Search for the cell housing the specified text and yield its (x, y) center coordinate. 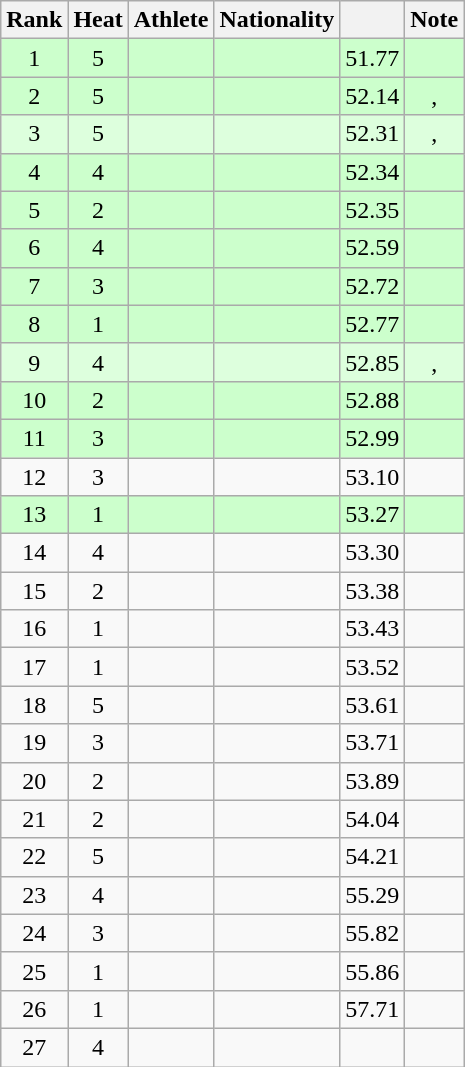
52.77 (372, 324)
16 (34, 629)
54.21 (372, 857)
53.27 (372, 515)
12 (34, 477)
15 (34, 591)
19 (34, 743)
14 (34, 553)
52.59 (372, 248)
53.61 (372, 705)
57.71 (372, 1009)
55.82 (372, 933)
55.29 (372, 895)
52.85 (372, 362)
7 (34, 286)
52.31 (372, 134)
27 (34, 1047)
52.35 (372, 210)
53.10 (372, 477)
52.72 (372, 286)
53.52 (372, 667)
24 (34, 933)
10 (34, 400)
Nationality (277, 20)
55.86 (372, 971)
8 (34, 324)
53.89 (372, 781)
52.88 (372, 400)
53.38 (372, 591)
6 (34, 248)
Heat (98, 20)
22 (34, 857)
25 (34, 971)
21 (34, 819)
53.71 (372, 743)
52.34 (372, 172)
Note (434, 20)
52.14 (372, 96)
52.99 (372, 438)
Rank (34, 20)
9 (34, 362)
53.30 (372, 553)
53.43 (372, 629)
Athlete (171, 20)
11 (34, 438)
26 (34, 1009)
23 (34, 895)
54.04 (372, 819)
18 (34, 705)
20 (34, 781)
51.77 (372, 58)
13 (34, 515)
17 (34, 667)
